Return the [X, Y] coordinate for the center point of the cell that contains the specified text.  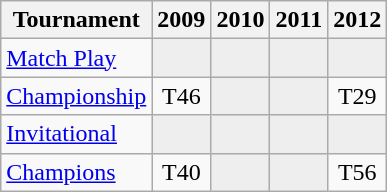
T40 [182, 172]
2012 [358, 20]
Champions [76, 172]
T29 [358, 96]
2011 [299, 20]
Match Play [76, 58]
Invitational [76, 134]
T56 [358, 172]
T46 [182, 96]
Championship [76, 96]
2009 [182, 20]
Tournament [76, 20]
2010 [240, 20]
